Extract the (x, y) coordinate from the center of the cell holding the provided text.  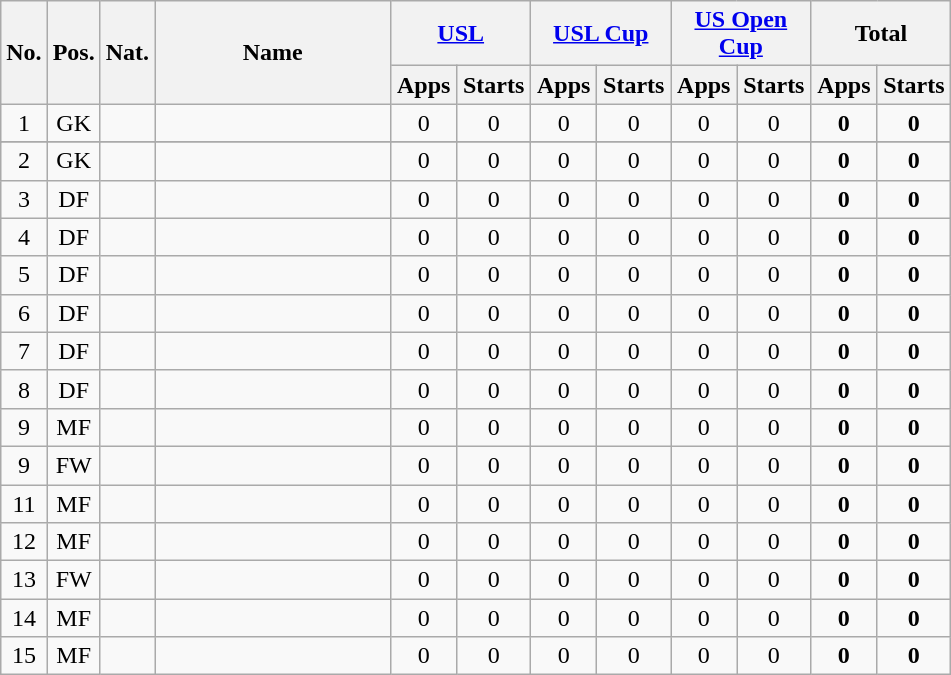
12 (24, 542)
6 (24, 313)
7 (24, 351)
5 (24, 275)
US Open Cup (741, 34)
2 (24, 161)
No. (24, 52)
USL (461, 34)
Total (881, 34)
13 (24, 580)
11 (24, 503)
4 (24, 237)
3 (24, 199)
Nat. (127, 52)
Name (273, 52)
8 (24, 389)
15 (24, 656)
USL Cup (601, 34)
Pos. (74, 52)
1 (24, 123)
14 (24, 618)
